Return the [x, y] coordinate for the center point of the cell that contains the specified text.  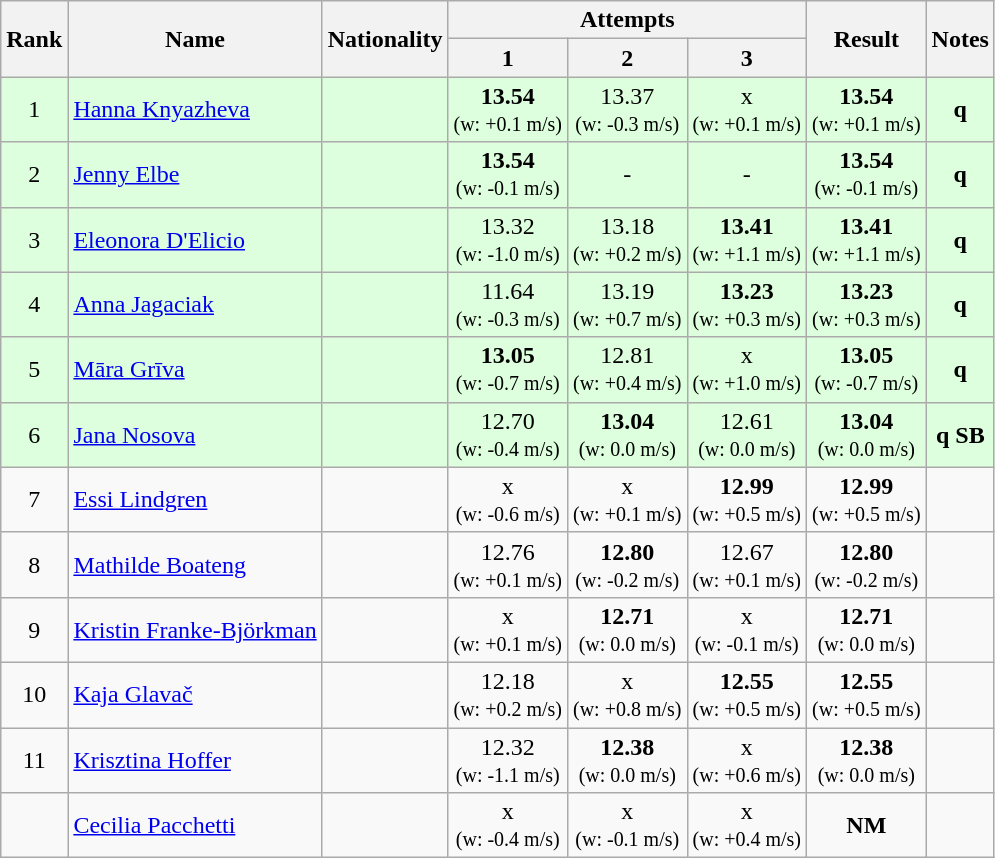
Kaja Glavač [195, 694]
12.61 (w: 0.0 m/s) [747, 434]
x (w: +0.8 m/s) [627, 694]
Mathilde Boateng [195, 564]
9 [34, 630]
5 [34, 370]
Eleonora D'Elicio [195, 240]
Name [195, 39]
Nationality [385, 39]
x (w: -0.4 m/s) [508, 826]
Attempts [628, 20]
x (w: -0.6 m/s) [508, 500]
12.76 (w: +0.1 m/s) [508, 564]
Māra Grīva [195, 370]
12.32 (w: -1.1 m/s) [508, 760]
13.32 (w: -1.0 m/s) [508, 240]
12.70 (w: -0.4 m/s) [508, 434]
x (w: +0.4 m/s) [747, 826]
q SB [960, 434]
12.81 (w: +0.4 m/s) [627, 370]
13.18 (w: +0.2 m/s) [627, 240]
Anna Jagaciak [195, 304]
Hanna Knyazheva [195, 110]
11.64 (w: -0.3 m/s) [508, 304]
Jana Nosova [195, 434]
Krisztina Hoffer [195, 760]
Rank [34, 39]
Notes [960, 39]
Kristin Franke-Björkman [195, 630]
NM [867, 826]
x (w: +1.0 m/s) [747, 370]
6 [34, 434]
4 [34, 304]
12.18 (w: +0.2 m/s) [508, 694]
Cecilia Pacchetti [195, 826]
Essi Lindgren [195, 500]
x (w: +0.6 m/s) [747, 760]
12.67 (w: +0.1 m/s) [747, 564]
Jenny Elbe [195, 174]
10 [34, 694]
13.19 (w: +0.7 m/s) [627, 304]
11 [34, 760]
13.37 (w: -0.3 m/s) [627, 110]
Result [867, 39]
7 [34, 500]
8 [34, 564]
